Identify which cell holds the provided text, then report its (X, Y) central coordinate. 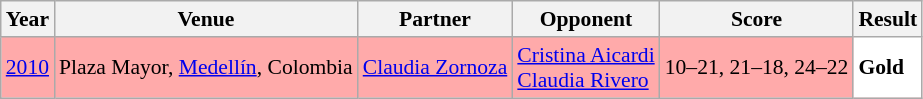
Plaza Mayor, Medellín, Colombia (206, 68)
Gold (888, 68)
Venue (206, 19)
2010 (28, 68)
Score (757, 19)
Result (888, 19)
10–21, 21–18, 24–22 (757, 68)
Opponent (586, 19)
Year (28, 19)
Cristina Aicardi Claudia Rivero (586, 68)
Claudia Zornoza (436, 68)
Partner (436, 19)
